From the cell containing the given text, extract its center point as (X, Y) coordinate. 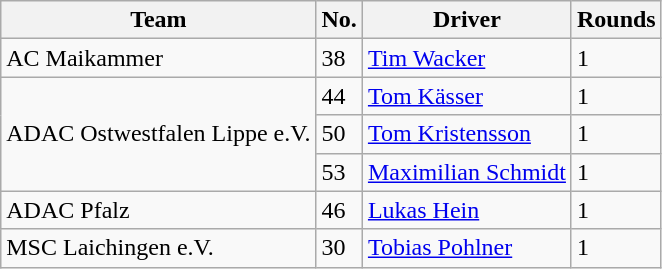
Tim Wacker (466, 58)
Maximilian Schmidt (466, 172)
Rounds (616, 20)
Tobias Pohlner (466, 248)
46 (339, 210)
Team (158, 20)
30 (339, 248)
Lukas Hein (466, 210)
AC Maikammer (158, 58)
Tom Kristensson (466, 134)
44 (339, 96)
53 (339, 172)
Tom Kässer (466, 96)
38 (339, 58)
Driver (466, 20)
ADAC Pfalz (158, 210)
ADAC Ostwestfalen Lippe e.V. (158, 134)
MSC Laichingen e.V. (158, 248)
50 (339, 134)
No. (339, 20)
